Return (x, y) of the center of cell containing provided text 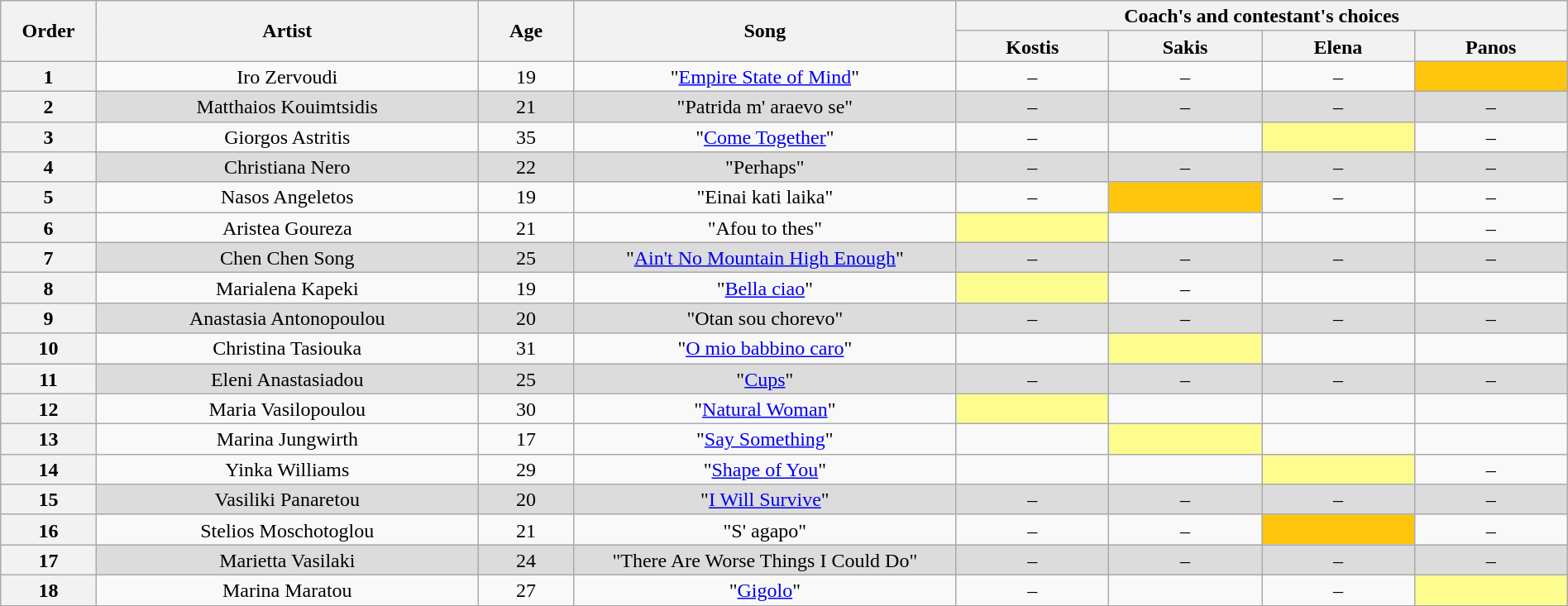
Elena (1338, 46)
"Empire State of Mind" (765, 76)
Giorgos Astritis (287, 137)
Nasos Angeletos (287, 197)
"Einai kati laika" (765, 197)
35 (526, 137)
Order (49, 31)
Maria Vasilopoulou (287, 408)
Vasiliki Panaretou (287, 499)
"Bella ciao" (765, 288)
"Perhaps" (765, 167)
"Come Together" (765, 137)
4 (49, 167)
Stelios Moschotoglou (287, 529)
"I Will Survive" (765, 499)
"Patrida m' araevo se" (765, 106)
31 (526, 349)
"Shape of You" (765, 470)
18 (49, 590)
Anastasia Antonopoulou (287, 317)
"Ain't No Mountain High Enough" (765, 258)
6 (49, 228)
Chen Chen Song (287, 258)
11 (49, 379)
24 (526, 561)
"S' agapo" (765, 529)
12 (49, 408)
8 (49, 288)
Marietta Vasilaki (287, 561)
"Cups" (765, 379)
Christiana Nero (287, 167)
"O mio babbino caro" (765, 349)
Marialena Kapeki (287, 288)
Kostis (1032, 46)
Coach's and contestant's choices (1262, 17)
"Otan sou chorevo" (765, 317)
Song (765, 31)
Marina Jungwirth (287, 440)
1 (49, 76)
Iro Zervoudi (287, 76)
Yinka Williams (287, 470)
15 (49, 499)
"Say Something" (765, 440)
2 (49, 106)
5 (49, 197)
Age (526, 31)
Aristea Goureza (287, 228)
14 (49, 470)
16 (49, 529)
Eleni Anastasiadou (287, 379)
30 (526, 408)
Sakis (1186, 46)
"Gigolo" (765, 590)
"Afou to thes" (765, 228)
Matthaios Kouimtsidis (287, 106)
Christina Tasiouka (287, 349)
13 (49, 440)
29 (526, 470)
22 (526, 167)
10 (49, 349)
7 (49, 258)
Artist (287, 31)
27 (526, 590)
3 (49, 137)
"There Are Worse Things I Could Do" (765, 561)
Marina Maratou (287, 590)
9 (49, 317)
"Natural Woman" (765, 408)
Panos (1490, 46)
